Locate the cell with the specified text and output its [x, y] center coordinate. 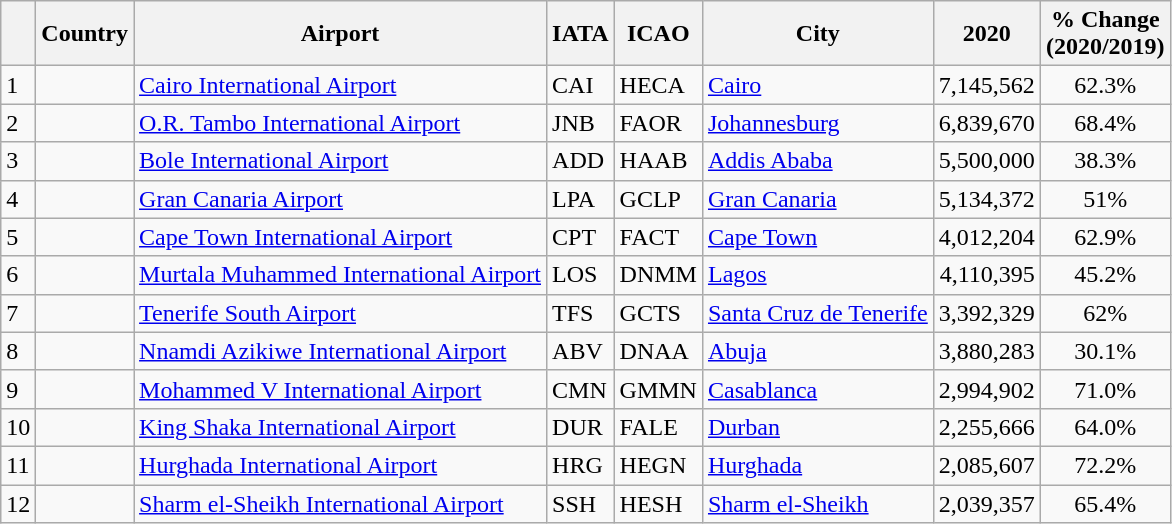
Gran Canaria Airport [340, 199]
JNB [581, 123]
CAI [581, 85]
2,085,607 [986, 465]
FAOR [658, 123]
Bole International Airport [340, 161]
4,110,395 [986, 275]
8 [18, 351]
Abuja [818, 351]
HAAB [658, 161]
64.0% [1105, 427]
HRG [581, 465]
2,255,666 [986, 427]
3 [18, 161]
CMN [581, 389]
King Shaka International Airport [340, 427]
Addis Ababa [818, 161]
Cairo International Airport [340, 85]
Murtala Muhammed International Airport [340, 275]
Cairo [818, 85]
FALE [658, 427]
4 [18, 199]
5,134,372 [986, 199]
% Change(2020/2019) [1105, 34]
6 [18, 275]
3,880,283 [986, 351]
11 [18, 465]
62.9% [1105, 237]
City [818, 34]
62% [1105, 313]
Santa Cruz de Tenerife [818, 313]
65.4% [1105, 503]
5,500,000 [986, 161]
71.0% [1105, 389]
HECA [658, 85]
ADD [581, 161]
FACT [658, 237]
68.4% [1105, 123]
DUR [581, 427]
6,839,670 [986, 123]
51% [1105, 199]
7 [18, 313]
3,392,329 [986, 313]
DNAA [658, 351]
TFS [581, 313]
5 [18, 237]
GCLP [658, 199]
Cape Town [818, 237]
62.3% [1105, 85]
O.R. Tambo International Airport [340, 123]
ICAO [658, 34]
38.3% [1105, 161]
SSH [581, 503]
GCTS [658, 313]
9 [18, 389]
2020 [986, 34]
Sharm el-Sheikh International Airport [340, 503]
Hurghada International Airport [340, 465]
ABV [581, 351]
Sharm el-Sheikh [818, 503]
Durban [818, 427]
CPT [581, 237]
Lagos [818, 275]
IATA [581, 34]
GMMN [658, 389]
1 [18, 85]
Cape Town International Airport [340, 237]
LOS [581, 275]
Airport [340, 34]
Tenerife South Airport [340, 313]
HEGN [658, 465]
Mohammed V International Airport [340, 389]
Country [85, 34]
4,012,204 [986, 237]
45.2% [1105, 275]
LPA [581, 199]
2 [18, 123]
2,039,357 [986, 503]
DNMM [658, 275]
Nnamdi Azikiwe International Airport [340, 351]
Johannesburg [818, 123]
2,994,902 [986, 389]
Gran Canaria [818, 199]
Hurghada [818, 465]
12 [18, 503]
Casablanca [818, 389]
7,145,562 [986, 85]
72.2% [1105, 465]
HESH [658, 503]
30.1% [1105, 351]
10 [18, 427]
